Pinpoint the cell where the given text exists, returning its (x, y) midpoint coordinate. 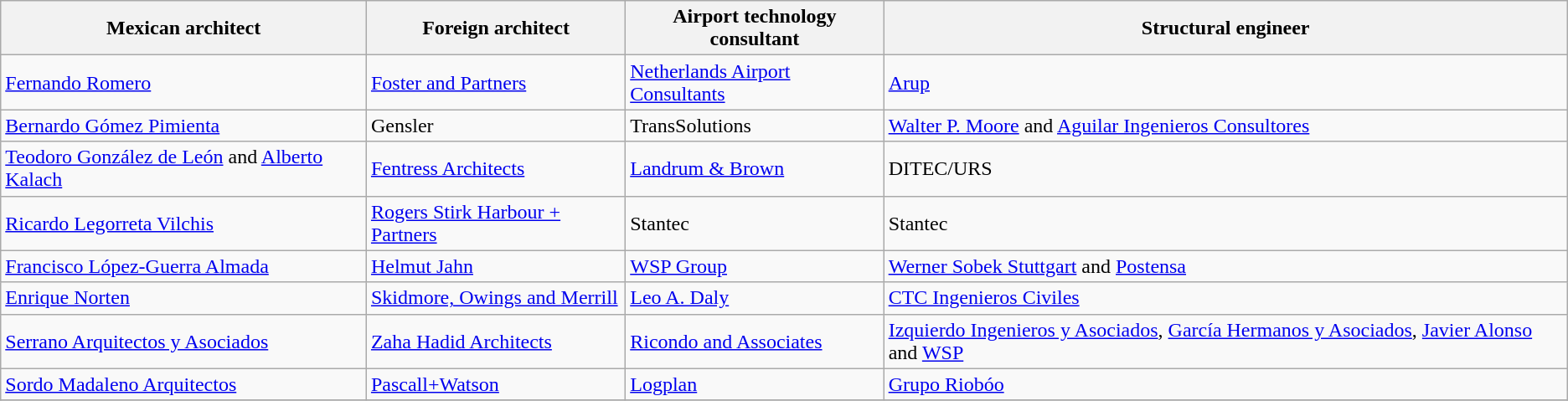
Bernardo Gómez Pimienta (184, 126)
Rogers Stirk Harbour + Partners (496, 223)
WSP Group (755, 266)
Izquierdo Ingenieros y Asociados, García Hermanos y Asociados, Javier Alonso and WSP (1225, 342)
Skidmore, Owings and Merrill (496, 298)
Fentress Architects (496, 169)
Werner Sobek Stuttgart and Postensa (1225, 266)
Walter P. Moore and Aguilar Ingenieros Consultores (1225, 126)
Logplan (755, 384)
Landrum & Brown (755, 169)
Arup (1225, 82)
Pascall+Watson (496, 384)
Mexican architect (184, 28)
Helmut Jahn (496, 266)
Leo A. Daly (755, 298)
Teodoro González de León and Alberto Kalach (184, 169)
Gensler (496, 126)
Structural engineer (1225, 28)
Airport technology consultant (755, 28)
Serrano Arquitectos y Asociados (184, 342)
Grupo Riobóo (1225, 384)
Ricondo and Associates (755, 342)
Francisco López-Guerra Almada (184, 266)
Fernando Romero (184, 82)
TransSolutions (755, 126)
Foster and Partners (496, 82)
DITEC/URS (1225, 169)
Sordo Madaleno Arquitectos (184, 384)
Enrique Norten (184, 298)
CTC Ingenieros Civiles (1225, 298)
Ricardo Legorreta Vilchis (184, 223)
Netherlands Airport Consultants (755, 82)
Foreign architect (496, 28)
Zaha Hadid Architects (496, 342)
